Provide the (x, y) coordinate of the cell's center where the given text is located.  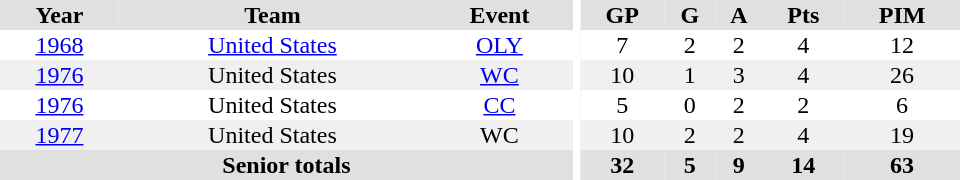
32 (622, 165)
0 (690, 105)
6 (902, 105)
14 (804, 165)
Team (272, 15)
A (738, 15)
GP (622, 15)
Pts (804, 15)
3 (738, 75)
63 (902, 165)
7 (622, 45)
1968 (60, 45)
Year (60, 15)
PIM (902, 15)
OLY (500, 45)
12 (902, 45)
Senior totals (286, 165)
1977 (60, 135)
CC (500, 105)
G (690, 15)
19 (902, 135)
Event (500, 15)
9 (738, 165)
26 (902, 75)
1 (690, 75)
